Return [X, Y] of the center of cell containing provided text 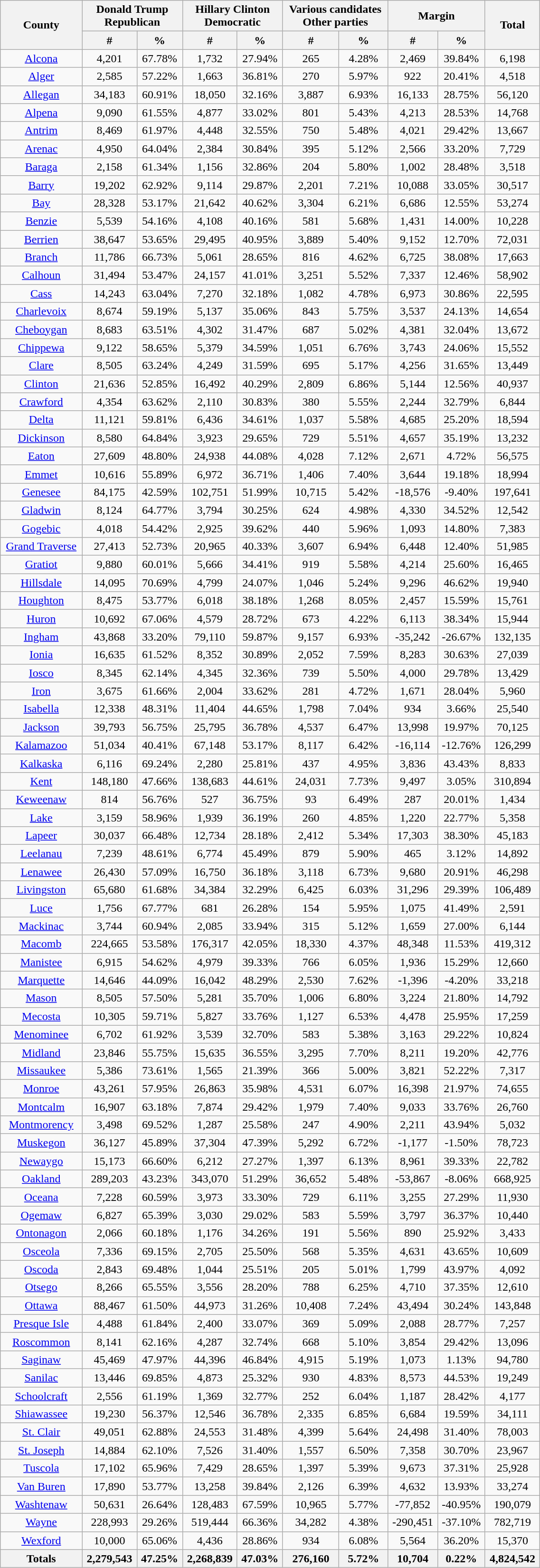
65.06% [160, 1540]
843 [311, 312]
55.89% [160, 474]
6,725 [413, 257]
2,591 [512, 908]
44.53% [461, 1378]
4.38% [364, 1522]
16,398 [413, 1088]
3.66% [461, 709]
4,824,542 [512, 1559]
6,844 [512, 402]
1,073 [413, 1360]
5.35% [364, 1251]
9,673 [413, 1468]
59.71% [160, 1016]
28.77% [461, 1323]
5,137 [210, 312]
25.81% [260, 763]
69.48% [160, 1269]
138,683 [210, 781]
43.65% [461, 1251]
Missaukee [41, 1070]
2,705 [210, 1251]
24,938 [210, 456]
6.42% [364, 745]
Van Buren [41, 1486]
69.85% [160, 1378]
10,000 [109, 1540]
10,704 [413, 1559]
11.53% [461, 944]
6,116 [109, 763]
Otsego [41, 1287]
59.87% [260, 637]
24.06% [461, 348]
17,663 [512, 257]
5.90% [364, 854]
Hillsdale [41, 583]
5.43% [364, 113]
128,483 [210, 1504]
5,379 [210, 348]
11,404 [210, 709]
4,873 [210, 1378]
27,039 [512, 655]
750 [311, 131]
56.76% [160, 799]
Clinton [41, 384]
66.36% [260, 1522]
5.75% [364, 312]
28.53% [461, 113]
Baraga [41, 167]
30.83% [260, 402]
32.79% [461, 402]
24,498 [413, 1432]
54.62% [160, 962]
7,729 [512, 149]
4.90% [364, 1125]
4.83% [364, 1378]
51,985 [512, 547]
14,792 [512, 998]
624 [311, 510]
3.05% [461, 781]
12,546 [210, 1414]
3,794 [210, 510]
739 [311, 673]
-35,242 [413, 637]
29.22% [461, 1034]
6.72% [364, 1143]
13,096 [512, 1341]
-9.40% [461, 492]
6.08% [364, 1540]
5,827 [210, 1016]
4,000 [413, 673]
2,384 [210, 149]
1,187 [413, 1396]
4,537 [311, 727]
61.97% [160, 131]
6,774 [210, 854]
126,299 [512, 745]
4,201 [109, 58]
47.39% [260, 1143]
-4.20% [461, 980]
Presque Isle [41, 1323]
Huron [41, 619]
788 [311, 1287]
32.86% [260, 167]
27.94% [260, 58]
2,268,839 [210, 1559]
6,684 [413, 1414]
79,110 [210, 637]
31.47% [260, 330]
3,821 [413, 1070]
29.65% [260, 438]
Berrien [41, 239]
43,261 [109, 1088]
10,965 [311, 1504]
6,973 [413, 293]
Clare [41, 366]
10,408 [311, 1305]
8,345 [109, 673]
63.18% [160, 1107]
Wexford [41, 1540]
8,573 [413, 1378]
24.07% [260, 583]
4,710 [413, 1287]
3,743 [413, 348]
36.55% [260, 1052]
44,396 [210, 1360]
51,034 [109, 745]
21,636 [109, 384]
6,425 [311, 890]
36.20% [461, 1540]
5.19% [364, 1360]
4.98% [364, 510]
6.21% [364, 203]
22,782 [512, 1161]
12.40% [461, 547]
6,702 [109, 1034]
11,786 [109, 257]
14,243 [109, 293]
5,386 [109, 1070]
35.70% [260, 998]
54.16% [160, 221]
56.75% [160, 727]
1,434 [512, 799]
58,902 [512, 275]
6,018 [210, 601]
45,469 [109, 1360]
2,400 [210, 1323]
9,296 [413, 583]
8,117 [311, 745]
6,212 [210, 1161]
5.00% [364, 1070]
4.28% [364, 58]
-37.10% [461, 1522]
29.02% [260, 1215]
63.51% [160, 330]
4,799 [210, 583]
6.39% [364, 1486]
Mackinac [41, 926]
1,220 [413, 817]
25.50% [260, 1251]
1,939 [210, 817]
29.87% [260, 185]
15.59% [461, 601]
Monroe [41, 1088]
3,518 [512, 167]
16,042 [210, 980]
37,304 [210, 1143]
9,090 [109, 113]
61.50% [160, 1305]
Marquette [41, 980]
47.03% [260, 1559]
Alpena [41, 113]
4.85% [364, 817]
36.18% [260, 872]
46.62% [461, 583]
4,092 [512, 1269]
20.01% [461, 799]
22.77% [461, 817]
5.50% [364, 673]
32.04% [461, 330]
Leelanau [41, 854]
63.62% [160, 402]
6.47% [364, 727]
11,930 [512, 1197]
3,556 [210, 1287]
Hillary ClintonDemocratic [233, 16]
-1,177 [413, 1143]
6,144 [512, 926]
62.16% [160, 1341]
6.53% [364, 1016]
78,003 [512, 1432]
782,719 [512, 1522]
252 [311, 1396]
Ionia [41, 655]
56,575 [512, 456]
25.20% [461, 420]
4,249 [210, 366]
57.22% [160, 76]
59.19% [160, 312]
687 [311, 330]
2,004 [210, 691]
4.78% [364, 293]
Washtenaw [41, 1504]
67.06% [160, 619]
440 [311, 529]
30,037 [109, 836]
2,556 [109, 1396]
32.77% [260, 1396]
Gladwin [41, 510]
5,281 [210, 998]
60.59% [160, 1197]
60.18% [160, 1233]
40.29% [260, 384]
Livingston [41, 890]
14,892 [512, 854]
1,732 [210, 58]
13,667 [512, 131]
4,518 [512, 76]
890 [413, 1233]
Lake [41, 817]
28,328 [109, 203]
Gogebic [41, 529]
14.00% [461, 221]
2,671 [413, 456]
4,915 [311, 1360]
25.32% [260, 1378]
3,163 [413, 1034]
12,610 [512, 1287]
3,889 [311, 239]
40,937 [512, 384]
33,274 [512, 1486]
48.80% [160, 456]
Lapeer [41, 836]
519,444 [210, 1522]
64.84% [160, 438]
30,517 [512, 185]
48.61% [160, 854]
45.49% [260, 854]
5,960 [512, 691]
919 [311, 565]
Wayne [41, 1522]
4,979 [210, 962]
5.77% [364, 1504]
32.36% [260, 673]
Ontonagon [41, 1233]
45.89% [160, 1143]
43.23% [160, 1179]
36.19% [260, 817]
5.51% [364, 438]
18,330 [311, 944]
16,465 [512, 565]
-18,576 [413, 492]
5.40% [364, 239]
28.75% [461, 94]
1,799 [413, 1269]
8,674 [109, 312]
Total [512, 25]
6.49% [364, 799]
132,135 [512, 637]
Ogemaw [41, 1215]
6.73% [364, 872]
26,760 [512, 1107]
2,244 [413, 402]
40.41% [160, 745]
4,354 [109, 402]
7,337 [413, 275]
7,336 [109, 1251]
4,287 [210, 1341]
61.19% [160, 1396]
61.66% [160, 691]
34.41% [260, 565]
94,780 [512, 1360]
40.62% [260, 203]
18,050 [210, 94]
17,259 [512, 1016]
35.06% [260, 312]
1,287 [210, 1125]
39,793 [109, 727]
16,750 [210, 872]
36.71% [260, 474]
Antrim [41, 131]
816 [311, 257]
Newaygo [41, 1161]
5.39% [364, 1468]
15,552 [512, 348]
14,768 [512, 113]
5.55% [364, 402]
5.96% [364, 529]
51.29% [260, 1179]
37.31% [461, 1468]
7,317 [512, 1070]
48.29% [260, 980]
8,580 [109, 438]
247 [311, 1125]
6.94% [364, 547]
6.25% [364, 1287]
-16,114 [413, 745]
64.04% [160, 149]
58.65% [160, 348]
31.65% [461, 366]
62.10% [160, 1450]
15,370 [512, 1540]
1,406 [311, 474]
7.62% [364, 980]
1,044 [210, 1269]
4,436 [210, 1540]
10,715 [311, 492]
8,141 [109, 1341]
34.61% [260, 420]
64.77% [160, 510]
36.75% [260, 799]
6.03% [364, 890]
766 [311, 962]
4.95% [364, 763]
4.22% [364, 619]
6,113 [413, 619]
17,890 [109, 1486]
52.22% [461, 1070]
15,635 [210, 1052]
19,230 [109, 1414]
10,440 [512, 1215]
581 [311, 221]
Iosco [41, 673]
106,489 [512, 890]
24.13% [461, 312]
Margin [437, 16]
70.69% [160, 583]
28.86% [260, 1540]
33.07% [260, 1323]
10,305 [109, 1016]
7.21% [364, 185]
5.80% [364, 167]
Alger [41, 76]
Donald TrumpRepublican [132, 16]
5.10% [364, 1341]
7.73% [364, 781]
31,494 [109, 275]
5,666 [210, 565]
10,692 [109, 619]
39.62% [260, 529]
34,282 [311, 1522]
55.75% [160, 1052]
6,448 [413, 547]
30.24% [461, 1305]
33.94% [260, 926]
42.59% [160, 492]
Houghton [41, 601]
49,051 [109, 1432]
4.37% [364, 944]
54.42% [160, 529]
1,565 [210, 1070]
53.65% [160, 239]
204 [311, 167]
69.52% [160, 1125]
310,894 [512, 781]
6.85% [364, 1414]
23,967 [512, 1450]
176,317 [210, 944]
6.07% [364, 1088]
30.89% [260, 655]
43.97% [461, 1269]
Oscoda [41, 1269]
31.26% [260, 1305]
265 [311, 58]
24,553 [210, 1432]
Keweenaw [41, 799]
15,944 [512, 619]
12,338 [109, 709]
93 [311, 799]
20,965 [210, 547]
Cass [41, 293]
7,429 [210, 1468]
695 [311, 366]
2,052 [311, 655]
568 [311, 1251]
281 [311, 691]
36.81% [260, 76]
3,255 [413, 1197]
-12.76% [461, 745]
668 [311, 1341]
7,257 [512, 1323]
1,659 [413, 926]
21.80% [461, 998]
681 [210, 908]
62.14% [160, 673]
8,124 [109, 510]
5.34% [364, 836]
3,744 [109, 926]
5.38% [364, 1034]
38.30% [461, 836]
48.31% [160, 709]
21.97% [461, 1088]
19.20% [461, 1052]
51.99% [260, 492]
5.64% [364, 1432]
5,539 [109, 221]
8,211 [413, 1052]
40.16% [260, 221]
12,660 [512, 962]
5.68% [364, 221]
34.26% [260, 1233]
1.13% [461, 1360]
8,683 [109, 330]
5.52% [364, 275]
6.11% [364, 1197]
4,488 [109, 1323]
-53,867 [413, 1179]
66.48% [160, 836]
63.24% [160, 366]
32.70% [260, 1034]
40.95% [260, 239]
33.02% [260, 113]
Various candidatesOther parties [335, 16]
10,824 [512, 1034]
6,827 [109, 1215]
67.77% [160, 908]
38,647 [109, 239]
13,672 [512, 330]
3.12% [461, 854]
7.12% [364, 456]
224,665 [109, 944]
53,274 [512, 203]
43,494 [413, 1305]
25,540 [512, 709]
61.34% [160, 167]
44,973 [210, 1305]
19.59% [461, 1414]
148,180 [109, 781]
1,798 [311, 709]
668,925 [512, 1179]
28.04% [461, 691]
2,585 [109, 76]
9,033 [413, 1107]
25,928 [512, 1468]
13,232 [512, 438]
61.55% [160, 113]
67.78% [160, 58]
3,118 [311, 872]
Menominee [41, 1034]
Sanilac [41, 1378]
4,213 [413, 113]
5.09% [364, 1323]
67.59% [260, 1504]
Branch [41, 257]
33.62% [260, 691]
43.43% [461, 763]
7.59% [364, 655]
3,644 [413, 474]
St. Joseph [41, 1450]
88,467 [109, 1305]
32.16% [260, 94]
4,302 [210, 330]
14,884 [109, 1450]
7,358 [413, 1450]
8,833 [512, 763]
5.17% [364, 366]
0.22% [461, 1559]
62.88% [160, 1432]
1,037 [311, 420]
26.64% [160, 1504]
2,211 [413, 1125]
2,412 [311, 836]
26,430 [109, 872]
1,082 [311, 293]
4,018 [109, 529]
12.70% [461, 239]
29.78% [461, 673]
6.86% [364, 384]
8,469 [109, 131]
2,066 [109, 1233]
Calhoun [41, 275]
60.91% [160, 94]
8,283 [413, 655]
16,133 [413, 94]
3,537 [413, 312]
Oakland [41, 1179]
879 [311, 854]
3,973 [210, 1197]
36,127 [109, 1143]
Charlevoix [41, 312]
63.04% [160, 293]
1,176 [210, 1233]
31.48% [260, 1432]
191 [311, 1233]
9,114 [210, 185]
190,079 [512, 1504]
61.68% [160, 890]
12,734 [210, 836]
44.08% [260, 456]
26,863 [210, 1088]
Jackson [41, 727]
41.01% [260, 275]
40.33% [260, 547]
4,448 [210, 131]
1,756 [109, 908]
84,175 [109, 492]
26.28% [260, 908]
Totals [41, 1559]
9,680 [413, 872]
28.42% [461, 1396]
12.46% [461, 275]
Iron [41, 691]
47.25% [160, 1559]
44.61% [260, 781]
2,566 [413, 149]
1,936 [413, 962]
Allegan [41, 94]
366 [311, 1070]
Gratiot [41, 565]
4,950 [109, 149]
3,159 [109, 817]
419,312 [512, 944]
35.98% [260, 1088]
5.56% [364, 1233]
25,795 [210, 727]
25.92% [461, 1233]
5,292 [311, 1143]
7,239 [109, 854]
25.51% [260, 1269]
7,526 [210, 1450]
5.42% [364, 492]
1,156 [210, 167]
10,609 [512, 1251]
Crawford [41, 402]
1,268 [311, 601]
15,173 [109, 1161]
2,088 [413, 1323]
Macomb [41, 944]
10,616 [109, 474]
2,530 [311, 980]
14,646 [109, 980]
20.91% [461, 872]
32.18% [260, 293]
27,609 [109, 456]
Alcona [41, 58]
13,998 [413, 727]
27.00% [461, 926]
25.95% [461, 1016]
3,498 [109, 1125]
395 [311, 149]
Kalamazoo [41, 745]
Arenac [41, 149]
43.94% [461, 1125]
52.73% [160, 547]
Muskegon [41, 1143]
19,202 [109, 185]
5.59% [364, 1215]
18,594 [512, 420]
County [41, 25]
12.56% [461, 384]
66.73% [160, 257]
465 [413, 854]
47.66% [160, 781]
5.95% [364, 908]
1,075 [413, 908]
102,751 [210, 492]
4,108 [210, 221]
13,446 [109, 1378]
66.60% [160, 1161]
8,266 [109, 1287]
197,641 [512, 492]
Bay [41, 203]
260 [311, 817]
16,907 [109, 1107]
3,923 [210, 438]
13.93% [461, 1486]
65.39% [160, 1215]
Shiawassee [41, 1414]
6,198 [512, 58]
6,972 [210, 474]
16,635 [109, 655]
27,413 [109, 547]
10,088 [413, 185]
5,061 [210, 257]
1,093 [413, 529]
-26.67% [461, 637]
60.94% [160, 926]
30.63% [461, 655]
33,218 [512, 980]
1,557 [311, 1450]
4,021 [413, 131]
31,296 [413, 890]
73.61% [160, 1070]
St. Clair [41, 1432]
44.09% [160, 980]
14,654 [512, 312]
922 [413, 76]
1,127 [311, 1016]
228,993 [109, 1522]
4.62% [364, 257]
58.96% [160, 817]
24,157 [210, 275]
5,358 [512, 817]
74,655 [512, 1088]
13,449 [512, 366]
19,249 [512, 1378]
Kent [41, 781]
4,685 [413, 420]
5.24% [364, 583]
32.74% [260, 1341]
3,887 [311, 94]
62.92% [160, 185]
7.24% [364, 1305]
8,352 [210, 655]
16,492 [210, 384]
25.58% [260, 1125]
34.52% [461, 510]
1,979 [311, 1107]
46,298 [512, 872]
Ottawa [41, 1305]
53.58% [160, 944]
Eaton [41, 456]
5.97% [364, 76]
57.50% [160, 998]
1,006 [311, 998]
4,531 [311, 1088]
Emmet [41, 474]
6.80% [364, 998]
2,126 [311, 1486]
3,433 [512, 1233]
2,201 [311, 185]
Barry [41, 185]
4,256 [413, 366]
44.65% [260, 709]
9,880 [109, 565]
4,177 [512, 1396]
35.19% [461, 438]
6,915 [109, 962]
34,384 [210, 890]
Kalkaska [41, 763]
19.18% [461, 474]
41.49% [461, 908]
6.04% [364, 1396]
65.96% [160, 1468]
32.55% [260, 131]
437 [311, 763]
3,539 [210, 1034]
14.80% [461, 529]
2,158 [109, 167]
3,854 [413, 1341]
Midland [41, 1052]
Delta [41, 420]
61.84% [160, 1323]
Ingham [41, 637]
154 [311, 908]
2,843 [109, 1269]
Lenawee [41, 872]
22,595 [512, 293]
7.04% [364, 709]
28.20% [260, 1287]
801 [311, 113]
-8.06% [461, 1179]
6.05% [364, 962]
36,652 [311, 1179]
3,836 [413, 763]
4,399 [311, 1432]
13,258 [210, 1486]
43,868 [109, 637]
Roscommon [41, 1341]
30.25% [260, 510]
13,429 [512, 673]
369 [311, 1323]
1,369 [210, 1396]
Montmorency [41, 1125]
14,095 [109, 583]
10,228 [512, 221]
5,032 [512, 1125]
Mecosta [41, 1016]
Montcalm [41, 1107]
5,564 [413, 1540]
1,051 [311, 348]
65,680 [109, 890]
4,632 [413, 1486]
28.18% [260, 836]
11,121 [109, 420]
2,279,543 [109, 1559]
5.01% [364, 1269]
8,475 [109, 601]
48,348 [413, 944]
3,304 [311, 203]
15.29% [461, 962]
29.39% [461, 890]
2,280 [210, 763]
2,809 [311, 384]
6.13% [364, 1161]
270 [311, 76]
9,157 [311, 637]
45,183 [512, 836]
12.55% [461, 203]
Osceola [41, 1251]
4,381 [413, 330]
21,642 [210, 203]
3,030 [210, 1215]
29.26% [160, 1522]
5,144 [413, 384]
143,848 [512, 1305]
930 [311, 1378]
32.29% [260, 890]
7.70% [364, 1052]
38.34% [461, 619]
57.09% [160, 872]
12,542 [512, 510]
4,877 [210, 113]
69.24% [160, 763]
4,330 [413, 510]
Saginaw [41, 1360]
Grand Traverse [41, 547]
59.81% [160, 420]
Dickinson [41, 438]
50,631 [109, 1504]
1,431 [413, 221]
57.95% [160, 1088]
36.37% [461, 1215]
4,631 [413, 1251]
4,478 [413, 1016]
Chippewa [41, 348]
28.48% [461, 167]
Schoolcraft [41, 1396]
8.05% [364, 601]
276,160 [311, 1559]
8,961 [413, 1161]
6.50% [364, 1450]
5.02% [364, 330]
34.59% [260, 348]
38.18% [260, 601]
3,295 [311, 1052]
33.30% [260, 1197]
42,776 [512, 1052]
1,671 [413, 691]
1,002 [413, 167]
61.52% [160, 655]
72,031 [512, 239]
17,102 [109, 1468]
46.84% [260, 1360]
17,303 [413, 836]
52.85% [160, 384]
30.70% [461, 1450]
6.76% [364, 348]
31.59% [260, 366]
61.92% [160, 1034]
-290,451 [413, 1522]
-1.50% [461, 1143]
2,469 [413, 58]
56,120 [512, 94]
205 [311, 1269]
28.72% [260, 619]
Manistee [41, 962]
37.35% [461, 1287]
Luce [41, 908]
2,457 [413, 601]
15,761 [512, 601]
4,214 [413, 565]
3,607 [311, 547]
34,183 [109, 94]
30.84% [260, 149]
-77,852 [413, 1504]
70,125 [512, 727]
7,270 [210, 293]
Benzie [41, 221]
4,345 [210, 673]
673 [311, 619]
Oceana [41, 1197]
29,495 [210, 239]
Mason [41, 998]
38.08% [461, 257]
3,224 [413, 998]
4,657 [413, 438]
30.86% [461, 293]
2,085 [210, 926]
24,031 [311, 781]
Cheboygan [41, 330]
4,579 [210, 619]
527 [210, 799]
19,940 [512, 583]
380 [311, 402]
27.29% [461, 1197]
3,675 [109, 691]
42.05% [260, 944]
47.97% [160, 1360]
19.97% [461, 727]
7,228 [109, 1197]
69.15% [160, 1251]
6,686 [413, 203]
4,028 [311, 456]
315 [311, 926]
9,497 [413, 781]
25.60% [461, 565]
78,723 [512, 1143]
21.39% [260, 1070]
34,111 [512, 1414]
287 [413, 799]
7,383 [512, 529]
7,874 [210, 1107]
1,663 [210, 76]
9,122 [109, 348]
6,436 [210, 420]
2,925 [210, 529]
18,994 [512, 474]
Isabella [41, 709]
20.41% [461, 76]
343,070 [210, 1179]
65.55% [160, 1287]
3,797 [413, 1215]
53.47% [160, 275]
Genesee [41, 492]
2,335 [311, 1414]
-40.95% [461, 1504]
814 [109, 799]
33.05% [461, 185]
Tuscola [41, 1468]
27.27% [260, 1161]
3,251 [311, 275]
-1,396 [413, 980]
60.01% [160, 565]
289,203 [109, 1179]
2,110 [210, 402]
56.37% [160, 1414]
23,846 [109, 1052]
1,046 [311, 583]
67,148 [210, 745]
5.72% [364, 1559]
9,152 [413, 239]
